Return (x, y) of the center of cell containing provided text 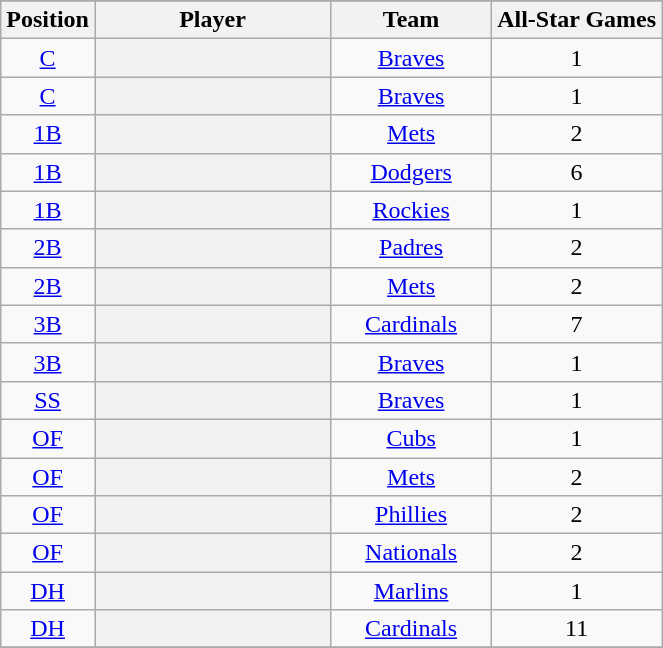
11 (577, 629)
SS (48, 400)
6 (577, 172)
Phillies (412, 515)
Padres (412, 248)
7 (577, 324)
Rockies (412, 210)
Cubs (412, 438)
Nationals (412, 553)
All-Star Games (577, 20)
Position (48, 20)
Marlins (412, 591)
Player (212, 20)
Team (412, 20)
Dodgers (412, 172)
